Return the [x, y] coordinate for the center point of the cell that contains the specified text.  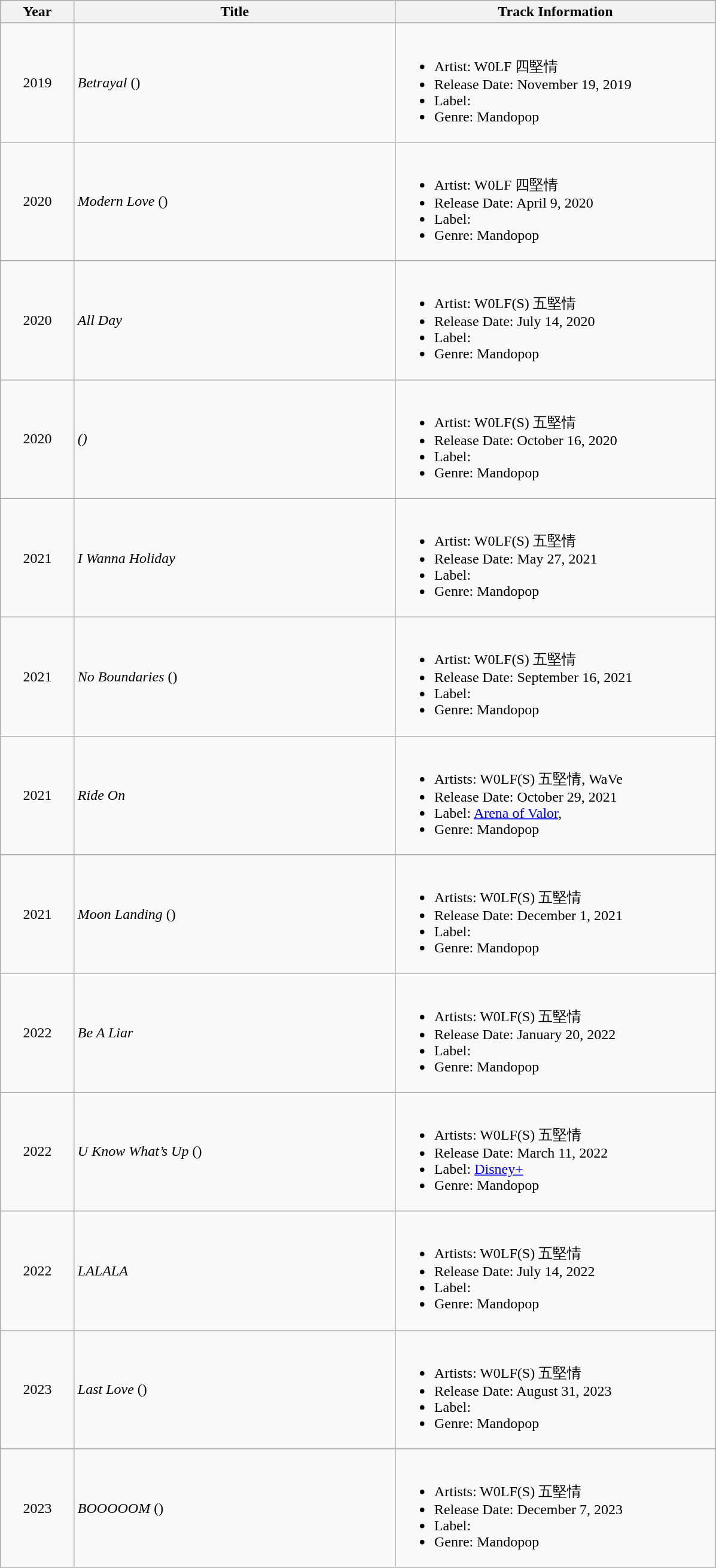
Modern Love () [234, 201]
LALALA [234, 1271]
Artist: W0LF 四堅情Release Date: April 9, 2020Label: Genre: Mandopop [555, 201]
All Day [234, 321]
Betrayal () [234, 83]
Last Love () [234, 1389]
Title [234, 12]
Ride On [234, 796]
Artists: W0LF(S) 五堅情Release Date: March 11, 2022Label: Disney+Genre: Mandopop [555, 1152]
2019 [38, 83]
Artist: W0LF(S) 五堅情Release Date: October 16, 2020Label: Genre: Mandopop [555, 439]
Artists: W0LF(S) 五堅情Release Date: December 1, 2021Label: Genre: Mandopop [555, 914]
Year [38, 12]
Artists: W0LF(S) 五堅情Release Date: July 14, 2022Label: Genre: Mandopop [555, 1271]
Artists: W0LF(S) 五堅情Release Date: January 20, 2022Label: Genre: Mandopop [555, 1033]
Artists: W0LF(S) 五堅情, WaVeRelease Date: October 29, 2021Label: Arena of Valor, Genre: Mandopop [555, 796]
Moon Landing () [234, 914]
Artists: W0LF(S) 五堅情Release Date: August 31, 2023Label: Genre: Mandopop [555, 1389]
U Know What’s Up () [234, 1152]
Artist: W0LF 四堅情Release Date: November 19, 2019Label: Genre: Mandopop [555, 83]
Artists: W0LF(S) 五堅情Release Date: December 7, 2023Label: Genre: Mandopop [555, 1509]
Artist: W0LF(S) 五堅情Release Date: September 16, 2021Label: Genre: Mandopop [555, 677]
() [234, 439]
Be A Liar [234, 1033]
I Wanna Holiday [234, 558]
No Boundaries () [234, 677]
Artist: W0LF(S) 五堅情Release Date: July 14, 2020Label: Genre: Mandopop [555, 321]
BOOOOOM () [234, 1509]
Artist: W0LF(S) 五堅情Release Date: May 27, 2021Label: Genre: Mandopop [555, 558]
Track Information [555, 12]
